Locate the cell with the specified text and output its [x, y] center coordinate. 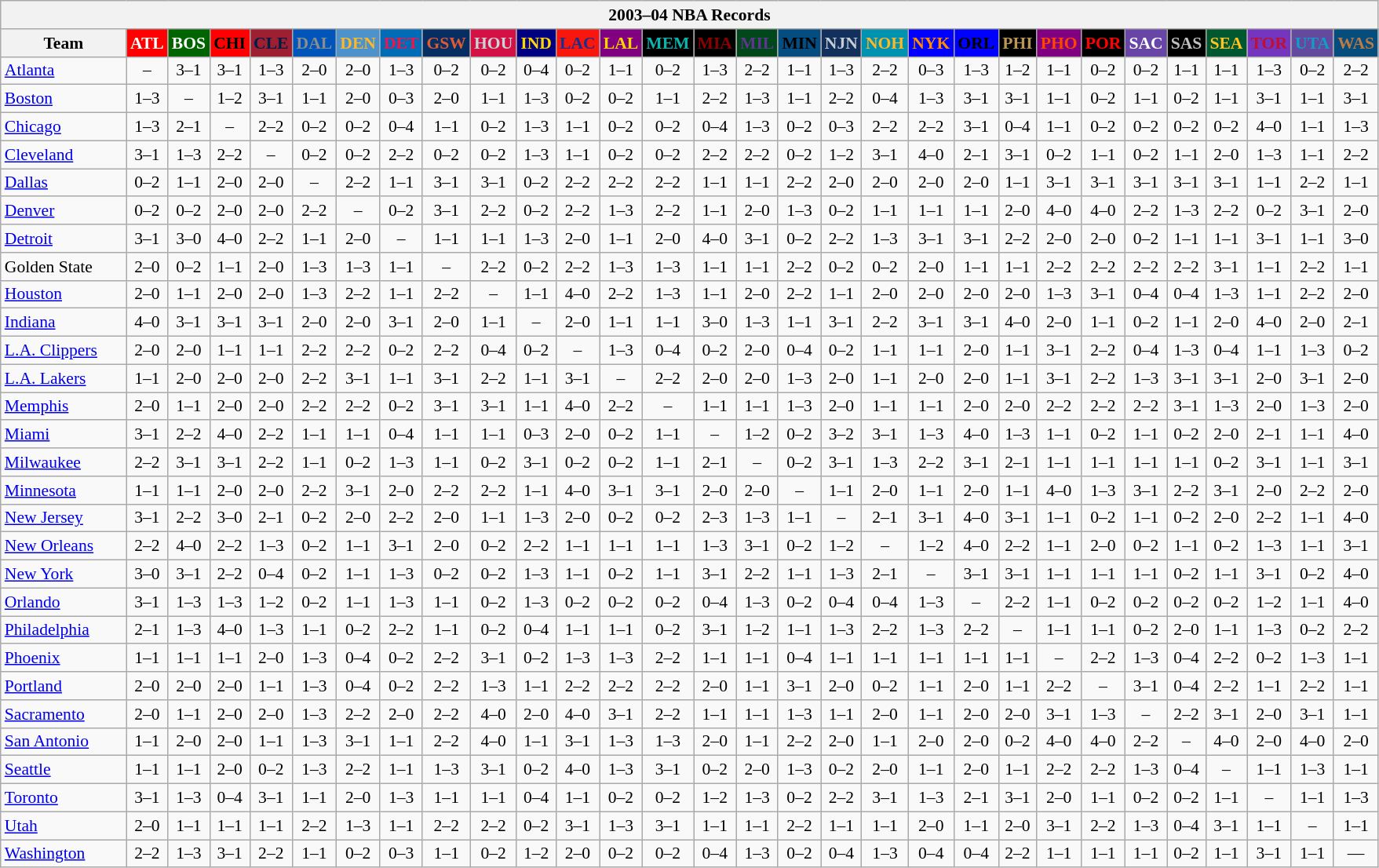
Detroit [64, 239]
Portland [64, 686]
New Jersey [64, 518]
Utah [64, 826]
Boston [64, 99]
3–2 [841, 435]
BOS [188, 43]
Minnesota [64, 491]
San Antonio [64, 742]
PHI [1017, 43]
Chicago [64, 127]
MEM [667, 43]
ATL [148, 43]
Dallas [64, 183]
CHI [229, 43]
Toronto [64, 798]
Milwaukee [64, 462]
LAL [622, 43]
CLE [272, 43]
MIN [799, 43]
NOH [885, 43]
SAC [1146, 43]
Phoenix [64, 658]
Sacramento [64, 714]
Team [64, 43]
POR [1104, 43]
Indiana [64, 323]
UTA [1312, 43]
Miami [64, 435]
Denver [64, 211]
IND [536, 43]
DET [402, 43]
Orlando [64, 602]
NJN [841, 43]
WAS [1356, 43]
HOU [493, 43]
Philadelphia [64, 630]
MIL [757, 43]
DEN [358, 43]
DAL [315, 43]
GSW [446, 43]
— [1356, 854]
SEA [1226, 43]
New Orleans [64, 546]
Golden State [64, 267]
LAC [578, 43]
SAS [1187, 43]
Houston [64, 294]
2–3 [715, 518]
2003–04 NBA Records [689, 15]
L.A. Lakers [64, 378]
ORL [976, 43]
Washington [64, 854]
NYK [931, 43]
New York [64, 574]
Atlanta [64, 71]
Cleveland [64, 155]
L.A. Clippers [64, 351]
PHO [1060, 43]
TOR [1270, 43]
MIA [715, 43]
Memphis [64, 407]
Seattle [64, 770]
